For the text-containing cell, return its midpoint in [X, Y] coordinate format. 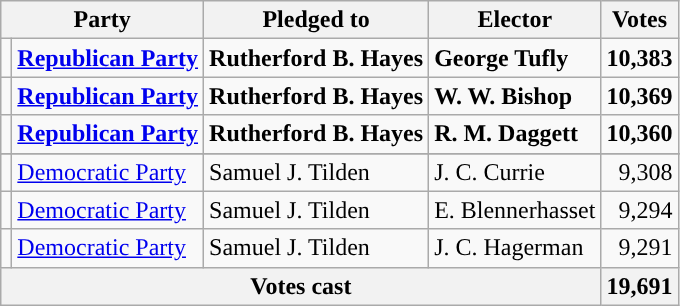
Party [102, 20]
Elector [515, 20]
R. M. Daggett [515, 134]
Votes [640, 20]
E. Blennerhasset [515, 210]
Votes cast [301, 286]
Pledged to [316, 20]
10,383 [640, 58]
9,291 [640, 248]
9,294 [640, 210]
10,369 [640, 96]
W. W. Bishop [515, 96]
9,308 [640, 172]
10,360 [640, 134]
19,691 [640, 286]
George Tufly [515, 58]
J. C. Currie [515, 172]
J. C. Hagerman [515, 248]
